Detect which cell encompasses the target text, then output its [X, Y] center coordinate. 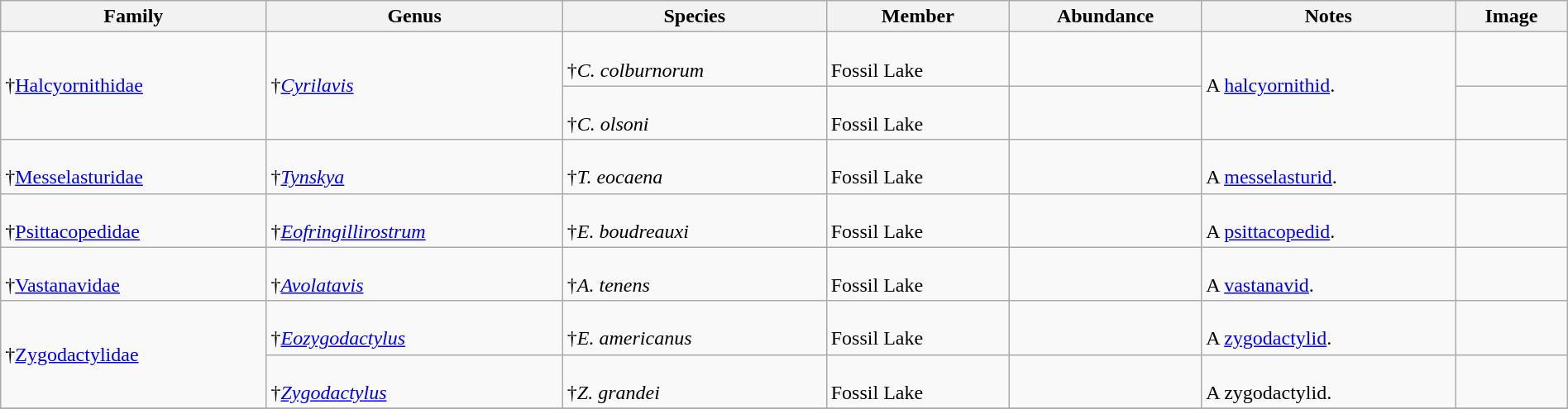
†Eozygodactylus [414, 327]
†Tynskya [414, 167]
Abundance [1105, 17]
†C. colburnorum [695, 59]
†Messelasturidae [134, 167]
†Avolatavis [414, 274]
Member [918, 17]
†Zygodactylus [414, 382]
†Cyrilavis [414, 86]
A halcyornithid. [1328, 86]
Notes [1328, 17]
†Vastanavidae [134, 274]
†Zygodactylidae [134, 354]
†Z. grandei [695, 382]
Species [695, 17]
A vastanavid. [1328, 274]
†Halcyornithidae [134, 86]
†C. olsoni [695, 112]
A psittacopedid. [1328, 220]
Image [1512, 17]
Family [134, 17]
†A. tenens [695, 274]
†E. americanus [695, 327]
†T. eocaena [695, 167]
Genus [414, 17]
†Eofringillirostrum [414, 220]
†E. boudreauxi [695, 220]
†Psittacopedidae [134, 220]
A messelasturid. [1328, 167]
